From the cell containing the given text, extract its center point as (x, y) coordinate. 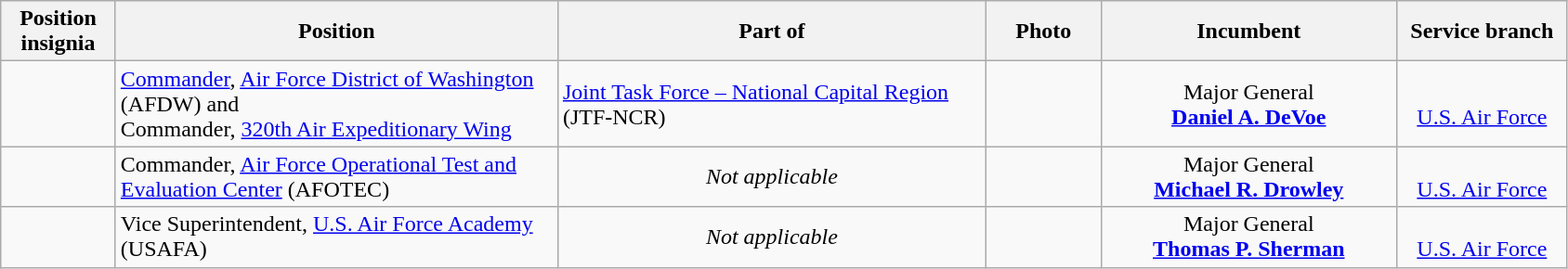
Vice Superintendent, U.S. Air Force Academy (USAFA) (336, 237)
Major GeneralDaniel A. DeVoe (1248, 104)
Part of (771, 32)
Major GeneralThomas P. Sherman (1248, 237)
Commander, Air Force Operational Test and Evaluation Center (AFOTEC) (336, 176)
Service branch (1483, 32)
Major GeneralMichael R. Drowley (1248, 176)
Joint Task Force – National Capital Region (JTF-NCR) (771, 104)
Incumbent (1248, 32)
Position insignia (59, 32)
Commander, Air Force District of Washington (AFDW) andCommander, 320th Air Expeditionary Wing (336, 104)
Photo (1043, 32)
Position (336, 32)
